From the cell containing the given text, extract its center point as [X, Y] coordinate. 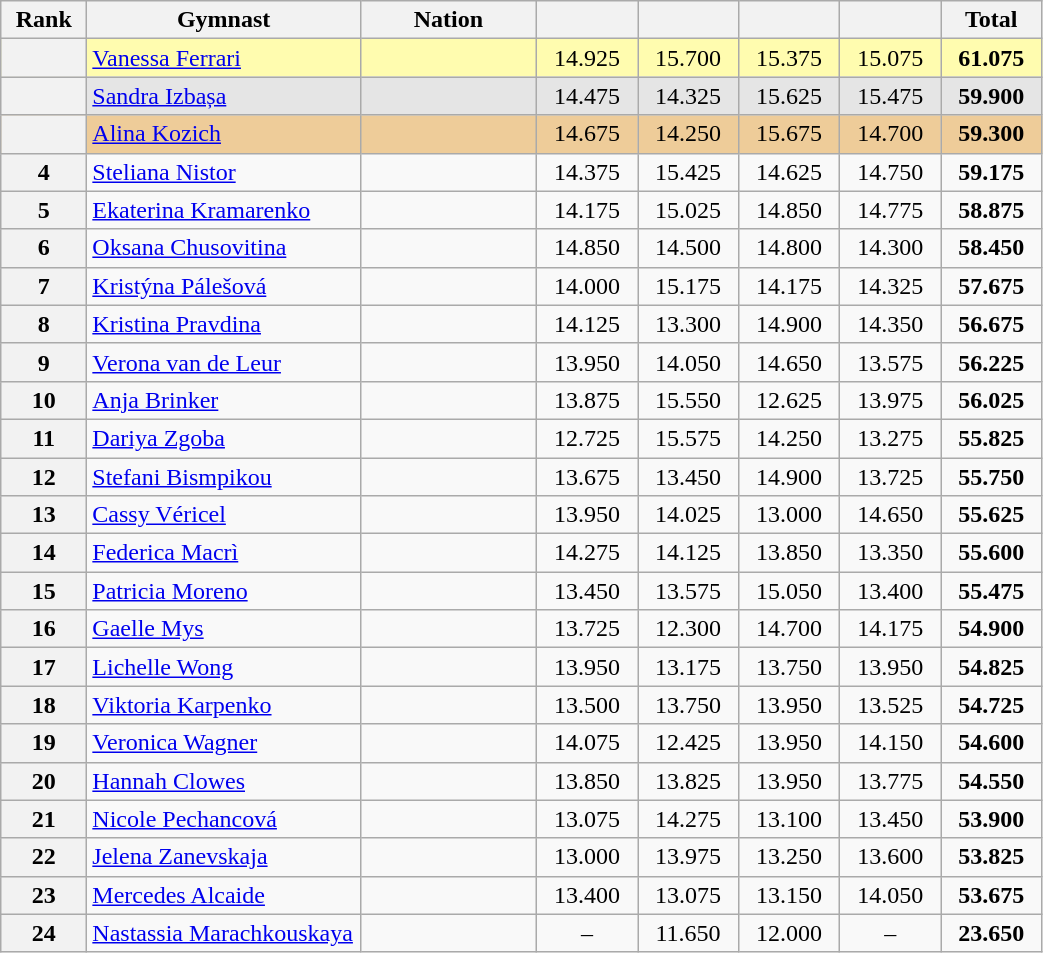
12.000 [790, 933]
Cassy Véricel [224, 515]
58.450 [992, 248]
Rank [44, 20]
11.650 [688, 933]
Anja Brinker [224, 400]
12.300 [688, 629]
13.500 [586, 705]
Nation [448, 20]
14.500 [688, 248]
14.750 [890, 172]
13.350 [890, 553]
Nastassia Marachkouskaya [224, 933]
14.675 [586, 134]
13.775 [890, 781]
Steliana Nistor [224, 172]
Viktoria Karpenko [224, 705]
58.875 [992, 210]
13.100 [790, 819]
54.900 [992, 629]
56.675 [992, 324]
Federica Macrì [224, 553]
13.825 [688, 781]
Lichelle Wong [224, 667]
Hannah Clowes [224, 781]
23 [44, 895]
13.300 [688, 324]
5 [44, 210]
Kristina Pravdina [224, 324]
16 [44, 629]
54.825 [992, 667]
14.775 [890, 210]
53.675 [992, 895]
15.425 [688, 172]
55.625 [992, 515]
Oksana Chusovitina [224, 248]
12.425 [688, 743]
12.625 [790, 400]
14.475 [586, 96]
Jelena Zanevskaja [224, 857]
15.675 [790, 134]
15.700 [688, 58]
Gymnast [224, 20]
Patricia Moreno [224, 591]
15.050 [790, 591]
53.900 [992, 819]
19 [44, 743]
13.250 [790, 857]
Dariya Zgoba [224, 438]
17 [44, 667]
9 [44, 362]
18 [44, 705]
59.900 [992, 96]
4 [44, 172]
15.175 [688, 286]
12.725 [586, 438]
15.475 [890, 96]
14.150 [890, 743]
8 [44, 324]
15.025 [688, 210]
14.375 [586, 172]
23.650 [992, 933]
Nicole Pechancová [224, 819]
61.075 [992, 58]
6 [44, 248]
13.525 [890, 705]
14.925 [586, 58]
20 [44, 781]
59.175 [992, 172]
54.725 [992, 705]
14.625 [790, 172]
Total [992, 20]
14.025 [688, 515]
53.825 [992, 857]
55.600 [992, 553]
14.800 [790, 248]
12 [44, 477]
13.150 [790, 895]
14.300 [890, 248]
13.675 [586, 477]
56.225 [992, 362]
10 [44, 400]
Gaelle Mys [224, 629]
7 [44, 286]
15 [44, 591]
54.550 [992, 781]
Mercedes Alcaide [224, 895]
13.275 [890, 438]
14.075 [586, 743]
Sandra Izbașa [224, 96]
55.475 [992, 591]
13.600 [890, 857]
24 [44, 933]
Verona van de Leur [224, 362]
Veronica Wagner [224, 743]
21 [44, 819]
Alina Kozich [224, 134]
15.375 [790, 58]
55.825 [992, 438]
14.350 [890, 324]
13 [44, 515]
13.175 [688, 667]
56.025 [992, 400]
22 [44, 857]
15.575 [688, 438]
Ekaterina Kramarenko [224, 210]
57.675 [992, 286]
15.550 [688, 400]
15.075 [890, 58]
14 [44, 553]
54.600 [992, 743]
15.625 [790, 96]
Stefani Bismpikou [224, 477]
13.875 [586, 400]
55.750 [992, 477]
14.000 [586, 286]
59.300 [992, 134]
Vanessa Ferrari [224, 58]
Kristýna Pálešová [224, 286]
11 [44, 438]
